For the text-containing cell, return its midpoint in [x, y] coordinate format. 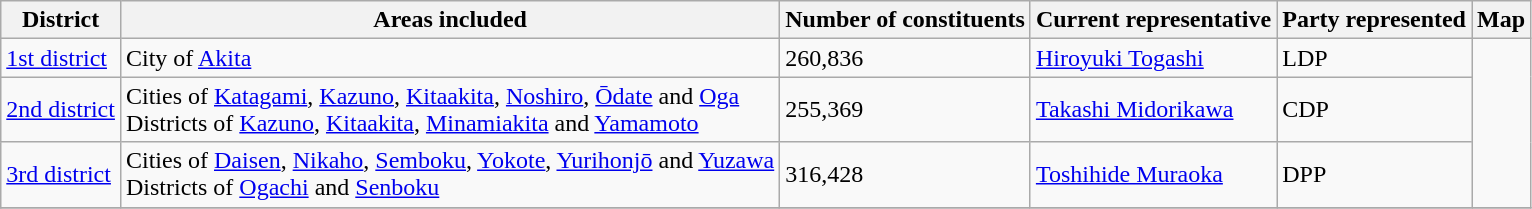
LDP [1374, 58]
Toshihide Muraoka [1153, 174]
Party represented [1374, 20]
Cities of Daisen, Nikaho, Semboku, Yokote, Yurihonjō and YuzawaDistricts of Ogachi and Senboku [450, 174]
260,836 [906, 58]
2nd district [61, 110]
Hiroyuki Togashi [1153, 58]
1st district [61, 58]
3rd district [61, 174]
CDP [1374, 110]
255,369 [906, 110]
Map [1502, 20]
District [61, 20]
Cities of Katagami, Kazuno, Kitaakita, Noshiro, Ōdate and OgaDistricts of Kazuno, Kitaakita, Minamiakita and Yamamoto [450, 110]
Current representative [1153, 20]
City of Akita [450, 58]
Takashi Midorikawa [1153, 110]
Number of constituents [906, 20]
DPP [1374, 174]
316,428 [906, 174]
Areas included [450, 20]
